For the text-containing cell, return its midpoint in (x, y) coordinate format. 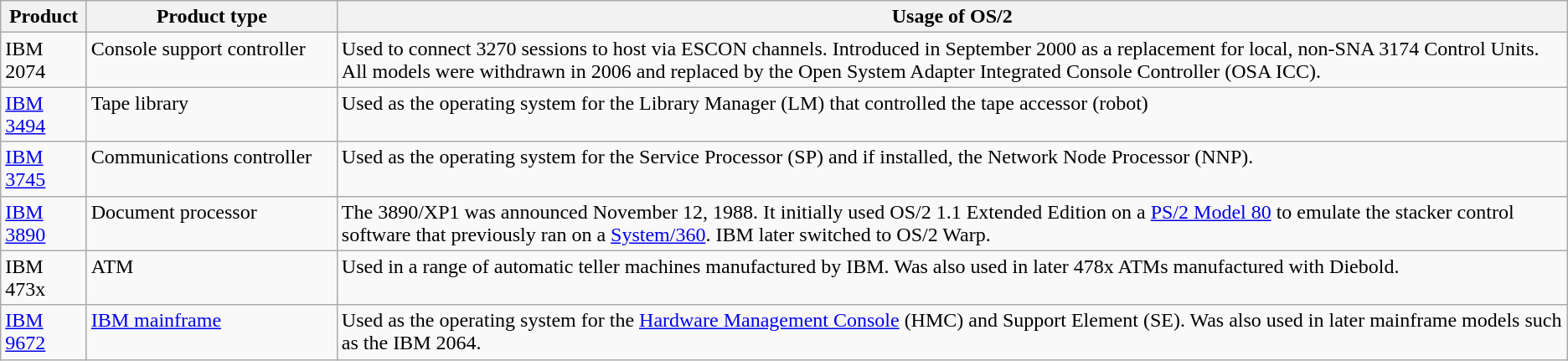
IBM 9672 (44, 332)
Product type (211, 17)
ATM (211, 278)
IBM mainframe (211, 332)
Tape library (211, 114)
Console support controller (211, 60)
Used as the operating system for the Service Processor (SP) and if installed, the Network Node Processor (NNP). (952, 169)
Communications controller (211, 169)
IBM 3494 (44, 114)
IBM 3745 (44, 169)
Usage of OS/2 (952, 17)
IBM 2074 (44, 60)
Document processor (211, 223)
Used as the operating system for the Library Manager (LM) that controlled the tape accessor (robot) (952, 114)
IBM 3890 (44, 223)
Used in a range of automatic teller machines manufactured by IBM. Was also used in later 478x ATMs manufactured with Diebold. (952, 278)
IBM 473x (44, 278)
Product (44, 17)
